Search for the cell housing the specified text and yield its (X, Y) center coordinate. 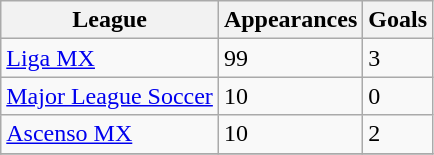
League (110, 20)
3 (398, 58)
99 (290, 58)
Ascenso MX (110, 134)
Liga MX (110, 58)
0 (398, 96)
Major League Soccer (110, 96)
Goals (398, 20)
Appearances (290, 20)
2 (398, 134)
